Return (x, y) of the center of cell containing provided text 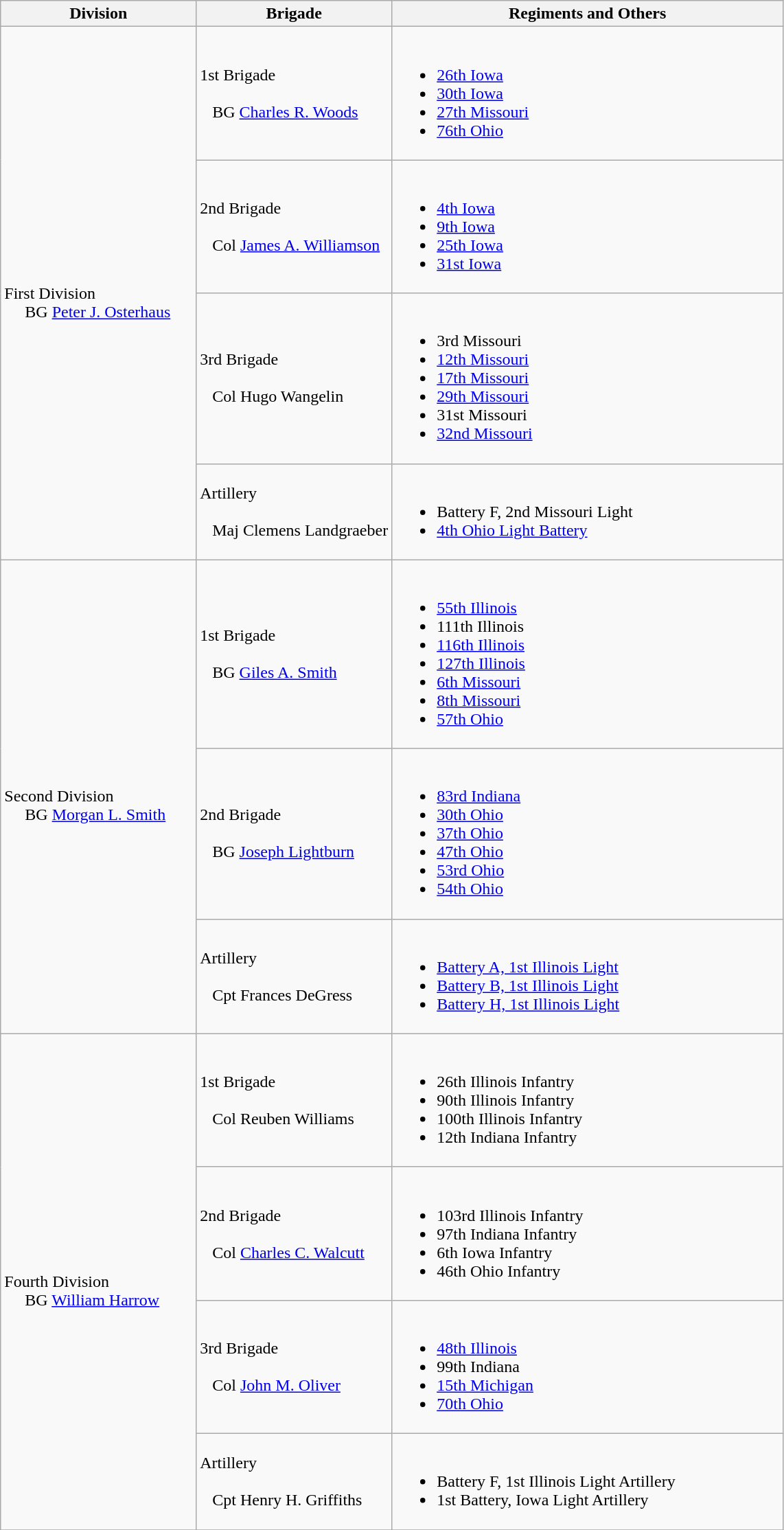
Artillery Maj Clemens Landgraeber (294, 512)
Regiments and Others (588, 14)
55th Illinois111th Illinois116th Illinois127th Illinois6th Missouri8th Missouri57th Ohio (588, 654)
1st Brigade BG Charles R. Woods (294, 93)
Battery F, 1st Illinois Light Artillery1st Battery, Iowa Light Artillery (588, 1481)
Brigade (294, 14)
Battery A, 1st Illinois LightBattery B, 1st Illinois LightBattery H, 1st Illinois Light (588, 977)
2nd Brigade Col Charles C. Walcutt (294, 1233)
4th Iowa9th Iowa25th Iowa31st Iowa (588, 227)
Division (99, 14)
3rd Brigade Col John M. Oliver (294, 1367)
1st Brigade Col Reuben Williams (294, 1100)
1st Brigade BG Giles A. Smith (294, 654)
3rd Missouri12th Missouri17th Missouri29th Missouri31st Missouri32nd Missouri (588, 378)
Second Division BG Morgan L. Smith (99, 797)
2nd Brigade BG Joseph Lightburn (294, 834)
48th Illinois99th Indiana15th Michigan70th Ohio (588, 1367)
Fourth Division BG William Harrow (99, 1281)
83rd Indiana30th Ohio37th Ohio47th Ohio53rd Ohio54th Ohio (588, 834)
Artillery Cpt Frances DeGress (294, 977)
First Division BG Peter J. Osterhaus (99, 293)
26th Illinois Infantry90th Illinois Infantry100th Illinois Infantry12th Indiana Infantry (588, 1100)
2nd Brigade Col James A. Williamson (294, 227)
26th Iowa30th Iowa27th Missouri76th Ohio (588, 93)
Battery F, 2nd Missouri Light4th Ohio Light Battery (588, 512)
3rd Brigade Col Hugo Wangelin (294, 378)
103rd Illinois Infantry97th Indiana Infantry6th Iowa Infantry46th Ohio Infantry (588, 1233)
Artillery Cpt Henry H. Griffiths (294, 1481)
